Scan for the cell matching the given text and deliver its [X, Y] coordinate at center. 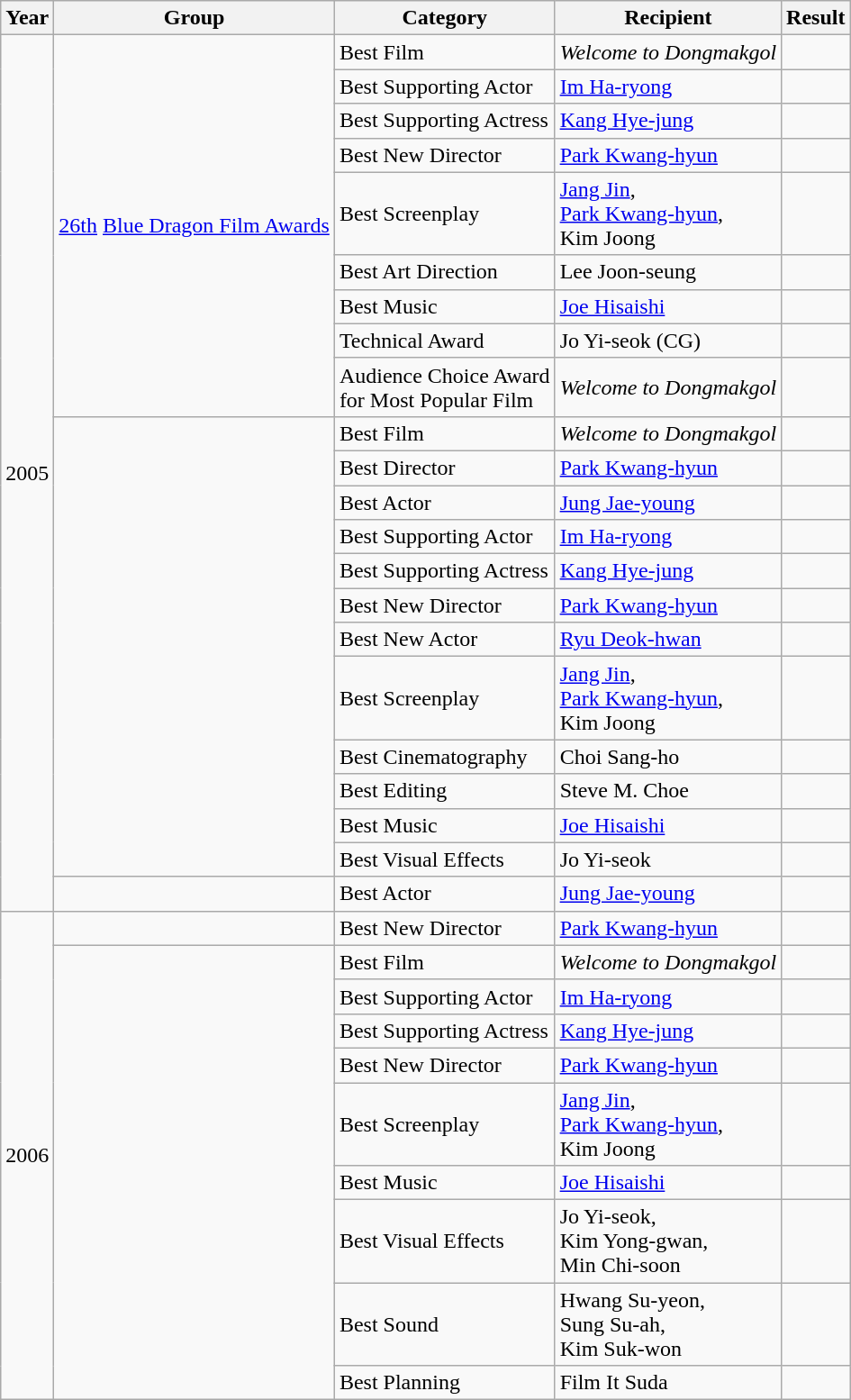
Choi Sang-ho [668, 757]
Jo Yi-seok (CG) [668, 341]
Best Sound [445, 1324]
Best Planning [445, 1383]
Best Director [445, 468]
Year [27, 18]
Best Cinematography [445, 757]
Recipient [668, 18]
Jo Yi-seok [668, 859]
2006 [27, 1155]
Category [445, 18]
Audience Choice Award for Most Popular Film [445, 387]
Steve M. Choe [668, 791]
Ryu Deok-hwan [668, 640]
Result [816, 18]
Best Art Direction [445, 272]
Lee Joon-seung [668, 272]
2005 [27, 473]
26th Blue Dragon Film Awards [195, 226]
Best New Actor [445, 640]
Technical Award [445, 341]
Group [195, 18]
Hwang Su-yeon,Sung Su-ah,Kim Suk-won [668, 1324]
Film It Suda [668, 1383]
Best Editing [445, 791]
Jo Yi-seok,Kim Yong-gwan,Min Chi-soon [668, 1241]
